For the text-containing cell, return its midpoint in [x, y] coordinate format. 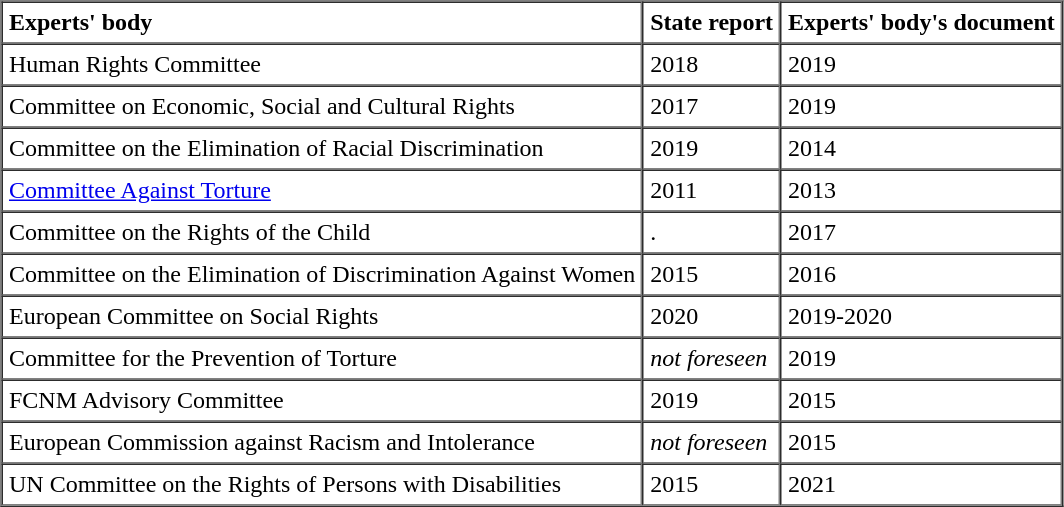
2018 [712, 65]
. [712, 233]
State report [712, 23]
2019-2020 [922, 317]
2016 [922, 275]
2011 [712, 191]
2021 [922, 485]
European Committee on Social Rights [322, 317]
2013 [922, 191]
Committee on the Rights of the Child [322, 233]
Committee for the Prevention of Torture [322, 359]
Committee Against Torture [322, 191]
Committee on the Elimination of Racial Discrimination [322, 149]
Committee on the Elimination of Discrimination Against Women [322, 275]
Human Rights Committee [322, 65]
European Commission against Racism and Intolerance [322, 443]
2020 [712, 317]
Committee on Economic, Social and Cultural Rights [322, 107]
2014 [922, 149]
UN Committee on the Rights of Persons with Disabilities [322, 485]
Experts' body's document [922, 23]
FCNM Advisory Committee [322, 401]
Experts' body [322, 23]
